Return the [X, Y] coordinate for the center point of the cell that contains the specified text.  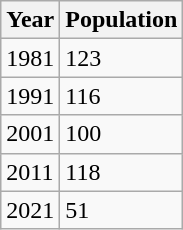
116 [122, 96]
2001 [30, 134]
Year [30, 20]
51 [122, 210]
1991 [30, 96]
Population [122, 20]
123 [122, 58]
2021 [30, 210]
118 [122, 172]
1981 [30, 58]
100 [122, 134]
2011 [30, 172]
